Capture the cell that displays the provided text and extract its (X, Y) central coordinate. 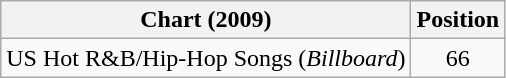
Chart (2009) (206, 20)
Position (458, 20)
US Hot R&B/Hip-Hop Songs (Billboard) (206, 58)
66 (458, 58)
